Output the [X, Y] coordinate of the center of the cell containing the given text.  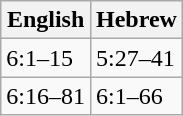
6:1–15 [46, 58]
English [46, 20]
6:1–66 [136, 96]
Hebrew [136, 20]
5:27–41 [136, 58]
6:16–81 [46, 96]
